Pinpoint the cell where the given text exists, returning its [X, Y] midpoint coordinate. 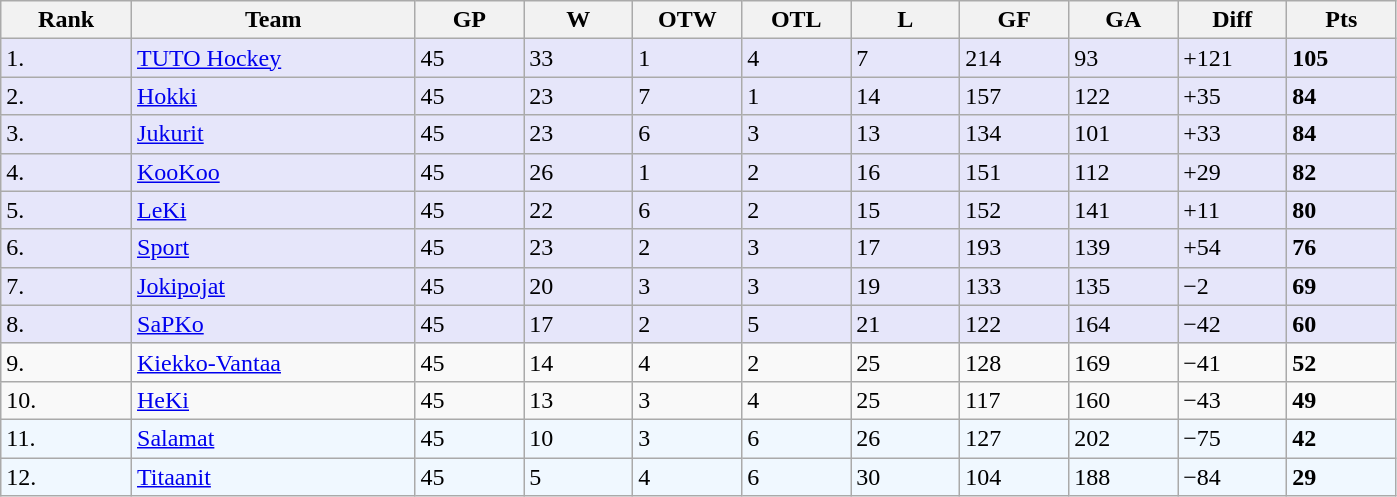
−41 [1232, 362]
Team [274, 20]
82 [1342, 172]
151 [1014, 172]
Titaanit [274, 477]
22 [578, 210]
60 [1342, 324]
4. [66, 172]
GA [1124, 20]
21 [906, 324]
W [578, 20]
93 [1124, 58]
Hokki [274, 96]
6. [66, 248]
LeKi [274, 210]
Jokipojat [274, 286]
112 [1124, 172]
10. [66, 400]
139 [1124, 248]
3. [66, 134]
Sport [274, 248]
−2 [1232, 286]
9. [66, 362]
8. [66, 324]
160 [1124, 400]
TUTO Hockey [274, 58]
133 [1014, 286]
−42 [1232, 324]
33 [578, 58]
15 [906, 210]
202 [1124, 438]
−43 [1232, 400]
L [906, 20]
Salamat [274, 438]
Jukurit [274, 134]
193 [1014, 248]
+35 [1232, 96]
169 [1124, 362]
157 [1014, 96]
134 [1014, 134]
127 [1014, 438]
214 [1014, 58]
Pts [1342, 20]
29 [1342, 477]
Diff [1232, 20]
−84 [1232, 477]
117 [1014, 400]
2. [66, 96]
164 [1124, 324]
135 [1124, 286]
OTW [688, 20]
SaPKo [274, 324]
1. [66, 58]
52 [1342, 362]
49 [1342, 400]
GF [1014, 20]
101 [1124, 134]
20 [578, 286]
152 [1014, 210]
Kiekko-Vantaa [274, 362]
30 [906, 477]
−75 [1232, 438]
OTL [796, 20]
11. [66, 438]
HeKi [274, 400]
+54 [1232, 248]
7. [66, 286]
19 [906, 286]
69 [1342, 286]
128 [1014, 362]
105 [1342, 58]
5. [66, 210]
80 [1342, 210]
+11 [1232, 210]
Rank [66, 20]
+121 [1232, 58]
+33 [1232, 134]
KooKoo [274, 172]
16 [906, 172]
+29 [1232, 172]
104 [1014, 477]
12. [66, 477]
GP [470, 20]
76 [1342, 248]
141 [1124, 210]
188 [1124, 477]
10 [578, 438]
42 [1342, 438]
